Pinpoint the cell where the given text exists, returning its (X, Y) midpoint coordinate. 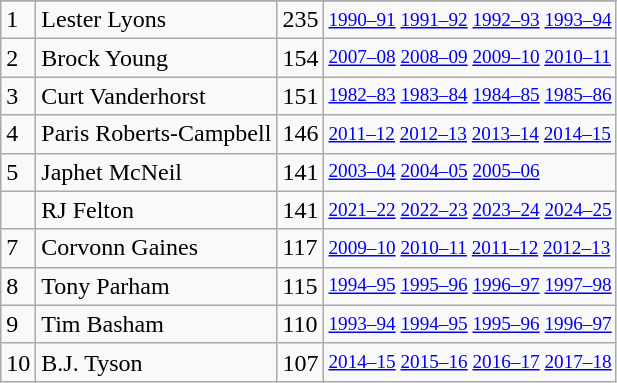
5 (18, 172)
2021–22 2022–23 2023–24 2024–25 (470, 210)
110 (300, 324)
2014–15 2015–16 2016–17 2017–18 (470, 362)
1982–83 1983–84 1984–85 1985–86 (470, 96)
2011–12 2012–13 2013–14 2014–15 (470, 134)
8 (18, 286)
2009–10 2010–11 2011–12 2012–13 (470, 248)
4 (18, 134)
1 (18, 20)
1990–91 1991–92 1992–93 1993–94 (470, 20)
117 (300, 248)
B.J. Tyson (156, 362)
3 (18, 96)
107 (300, 362)
115 (300, 286)
Corvonn Gaines (156, 248)
Tim Basham (156, 324)
Tony Parham (156, 286)
235 (300, 20)
146 (300, 134)
10 (18, 362)
Curt Vanderhorst (156, 96)
7 (18, 248)
2007–08 2008–09 2009–10 2010–11 (470, 58)
RJ Felton (156, 210)
9 (18, 324)
Brock Young (156, 58)
154 (300, 58)
1994–95 1995–96 1996–97 1997–98 (470, 286)
1993–94 1994–95 1995–96 1996–97 (470, 324)
2003–04 2004–05 2005–06 (470, 172)
151 (300, 96)
2 (18, 58)
Lester Lyons (156, 20)
Japhet McNeil (156, 172)
Paris Roberts-Campbell (156, 134)
